Provide the [x, y] coordinate of the cell's center where the given text is located.  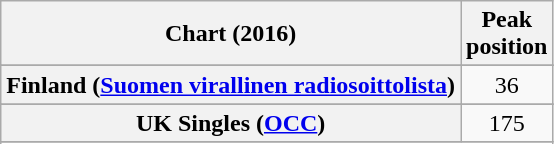
Chart (2016) [231, 34]
Peakposition [507, 34]
175 [507, 123]
36 [507, 85]
Finland (Suomen virallinen radiosoittolista) [231, 85]
UK Singles (OCC) [231, 123]
